For the text-containing cell, return its midpoint in (X, Y) coordinate format. 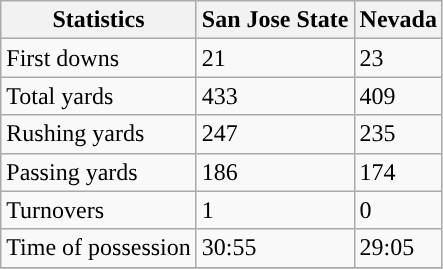
30:55 (275, 248)
Turnovers (99, 210)
Statistics (99, 20)
23 (398, 58)
Total yards (99, 96)
21 (275, 58)
First downs (99, 58)
Nevada (398, 20)
Time of possession (99, 248)
433 (275, 96)
Rushing yards (99, 134)
235 (398, 134)
0 (398, 210)
San Jose State (275, 20)
174 (398, 172)
1 (275, 210)
29:05 (398, 248)
409 (398, 96)
186 (275, 172)
Passing yards (99, 172)
247 (275, 134)
